Identify which cell holds the provided text, then report its (x, y) central coordinate. 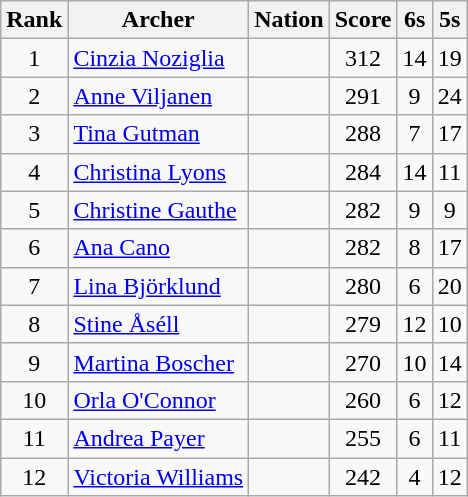
20 (450, 286)
24 (450, 96)
279 (363, 324)
312 (363, 58)
Tina Gutman (158, 134)
Martina Boscher (158, 362)
288 (363, 134)
260 (363, 400)
5s (450, 20)
Score (363, 20)
6s (414, 20)
242 (363, 477)
2 (34, 96)
3 (34, 134)
Victoria Williams (158, 477)
Lina Björklund (158, 286)
284 (363, 172)
Anne Viljanen (158, 96)
280 (363, 286)
Christina Lyons (158, 172)
Nation (289, 20)
Orla O'Connor (158, 400)
5 (34, 210)
270 (363, 362)
Cinzia Noziglia (158, 58)
255 (363, 438)
Stine Åséll (158, 324)
1 (34, 58)
Christine Gauthe (158, 210)
Rank (34, 20)
Ana Cano (158, 248)
19 (450, 58)
Andrea Payer (158, 438)
291 (363, 96)
Archer (158, 20)
